For the text-containing cell, return its midpoint in (X, Y) coordinate format. 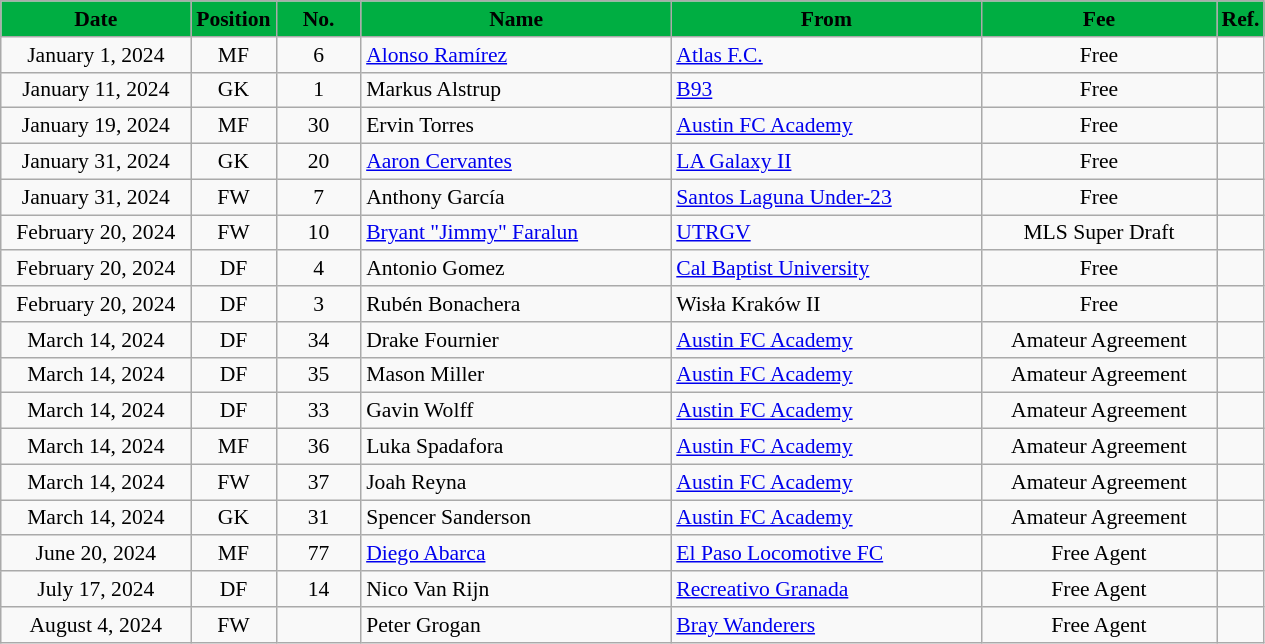
El Paso Locomotive FC (826, 554)
77 (318, 554)
30 (318, 126)
10 (318, 233)
4 (318, 269)
Drake Fournier (516, 340)
Antonio Gomez (516, 269)
6 (318, 55)
July 17, 2024 (96, 589)
3 (318, 304)
Cal Baptist University (826, 269)
B93 (826, 90)
Joah Reyna (516, 482)
LA Galaxy II (826, 162)
Recreativo Granada (826, 589)
Markus Alstrup (516, 90)
January 19, 2024 (96, 126)
UTRGV (826, 233)
Bray Wanderers (826, 625)
Gavin Wolff (516, 411)
Rubén Bonachera (516, 304)
Anthony García (516, 197)
Peter Grogan (516, 625)
Bryant "Jimmy" Faralun (516, 233)
Ervin Torres (516, 126)
No. (318, 19)
Name (516, 19)
36 (318, 447)
37 (318, 482)
Aaron Cervantes (516, 162)
33 (318, 411)
31 (318, 518)
From (826, 19)
14 (318, 589)
January 1, 2024 (96, 55)
Wisła Kraków II (826, 304)
20 (318, 162)
34 (318, 340)
Position (234, 19)
June 20, 2024 (96, 554)
Nico Van Rijn (516, 589)
1 (318, 90)
Spencer Sanderson (516, 518)
Date (96, 19)
August 4, 2024 (96, 625)
Santos Laguna Under-23 (826, 197)
January 11, 2024 (96, 90)
35 (318, 375)
Alonso Ramírez (516, 55)
Ref. (1240, 19)
Diego Abarca (516, 554)
Fee (1098, 19)
Mason Miller (516, 375)
MLS Super Draft (1098, 233)
7 (318, 197)
Atlas F.C. (826, 55)
Luka Spadafora (516, 447)
